Scan for the cell matching the given text and deliver its [x, y] coordinate at center. 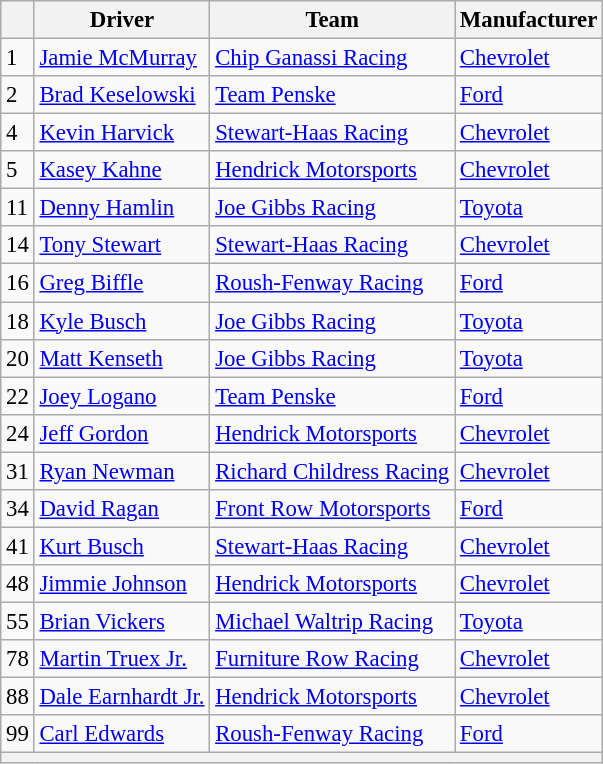
Matt Kenseth [122, 358]
24 [18, 433]
Dale Earnhardt Jr. [122, 697]
Jamie McMurray [122, 58]
11 [18, 208]
Greg Biffle [122, 283]
Kasey Kahne [122, 170]
Kurt Busch [122, 546]
Michael Waltrip Racing [332, 621]
Kevin Harvick [122, 133]
5 [18, 170]
41 [18, 546]
Richard Childress Racing [332, 471]
Kyle Busch [122, 321]
88 [18, 697]
34 [18, 509]
Driver [122, 20]
Furniture Row Racing [332, 659]
Team [332, 20]
Carl Edwards [122, 734]
Front Row Motorsports [332, 509]
16 [18, 283]
20 [18, 358]
18 [18, 321]
Ryan Newman [122, 471]
2 [18, 95]
48 [18, 584]
78 [18, 659]
Martin Truex Jr. [122, 659]
Jeff Gordon [122, 433]
Joey Logano [122, 396]
4 [18, 133]
Brian Vickers [122, 621]
55 [18, 621]
14 [18, 245]
Brad Keselowski [122, 95]
Denny Hamlin [122, 208]
31 [18, 471]
David Ragan [122, 509]
Chip Ganassi Racing [332, 58]
99 [18, 734]
Jimmie Johnson [122, 584]
22 [18, 396]
Tony Stewart [122, 245]
Manufacturer [529, 20]
1 [18, 58]
